Capture the cell that displays the provided text and extract its (x, y) central coordinate. 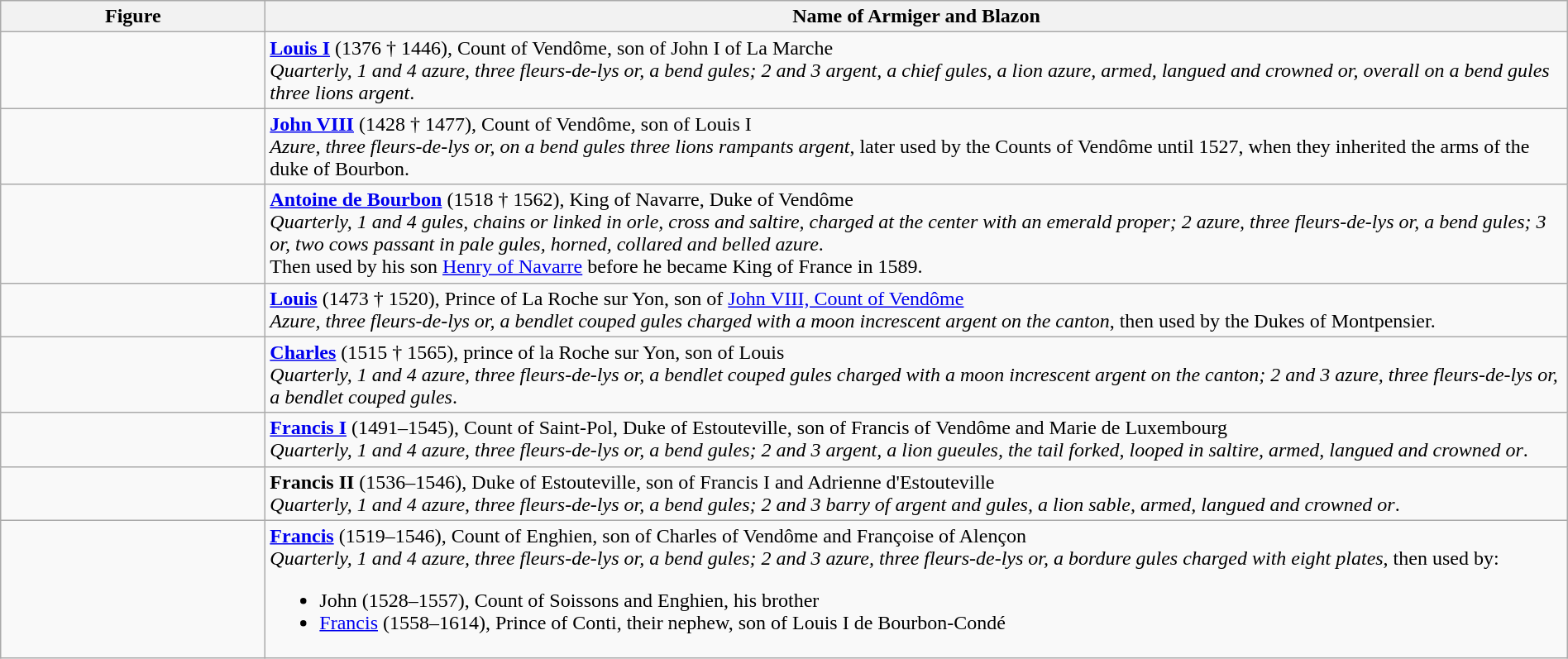
Figure (133, 17)
Name of Armiger and Blazon (916, 17)
